Detect which cell encompasses the target text, then output its (X, Y) center coordinate. 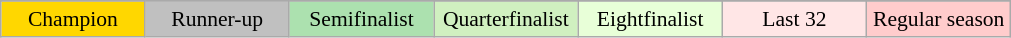
Champion (73, 19)
Last 32 (794, 19)
Runner-up (217, 19)
Regular season (939, 19)
Semifinalist (361, 19)
Eightfinalist (650, 19)
Quarterfinalist (506, 19)
